Identify which cell holds the provided text, then report its [X, Y] central coordinate. 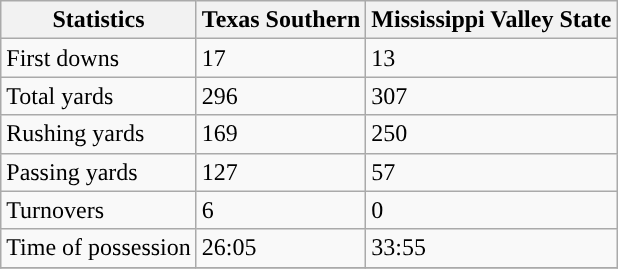
307 [492, 96]
0 [492, 210]
Turnovers [99, 210]
33:55 [492, 248]
Total yards [99, 96]
250 [492, 134]
6 [281, 210]
169 [281, 134]
Statistics [99, 20]
17 [281, 58]
Texas Southern [281, 20]
57 [492, 172]
13 [492, 58]
Rushing yards [99, 134]
First downs [99, 58]
Mississippi Valley State [492, 20]
296 [281, 96]
Passing yards [99, 172]
127 [281, 172]
Time of possession [99, 248]
26:05 [281, 248]
